Detect which cell encompasses the target text, then output its [x, y] center coordinate. 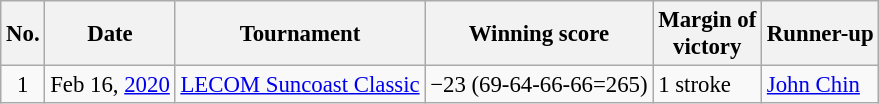
Feb 16, 2020 [110, 85]
Runner-up [820, 34]
Date [110, 34]
Tournament [300, 34]
1 stroke [708, 85]
1 [23, 85]
No. [23, 34]
−23 (69-64-66-66=265) [539, 85]
Margin ofvictory [708, 34]
John Chin [820, 85]
LECOM Suncoast Classic [300, 85]
Winning score [539, 34]
